Return the [x, y] coordinate for the center point of the cell that contains the specified text.  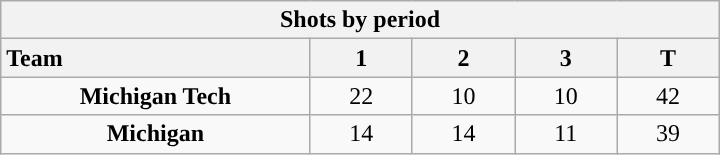
Shots by period [360, 20]
3 [566, 58]
T [668, 58]
Team [156, 58]
22 [361, 96]
2 [463, 58]
Michigan [156, 134]
Michigan Tech [156, 96]
1 [361, 58]
39 [668, 134]
42 [668, 96]
11 [566, 134]
